Locate the cell with the specified text and output its (X, Y) center coordinate. 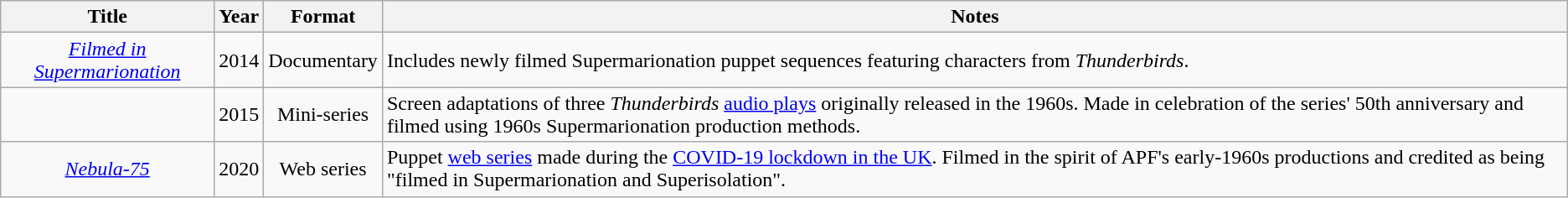
2020 (240, 169)
Title (107, 17)
Nebula-75 (107, 169)
2015 (240, 114)
Notes (975, 17)
Year (240, 17)
2014 (240, 60)
Mini-series (323, 114)
Documentary (323, 60)
Includes newly filmed Supermarionation puppet sequences featuring characters from Thunderbirds. (975, 60)
Web series (323, 169)
Filmed in Supermarionation (107, 60)
Format (323, 17)
